Locate the cell with the specified text and output its (x, y) center coordinate. 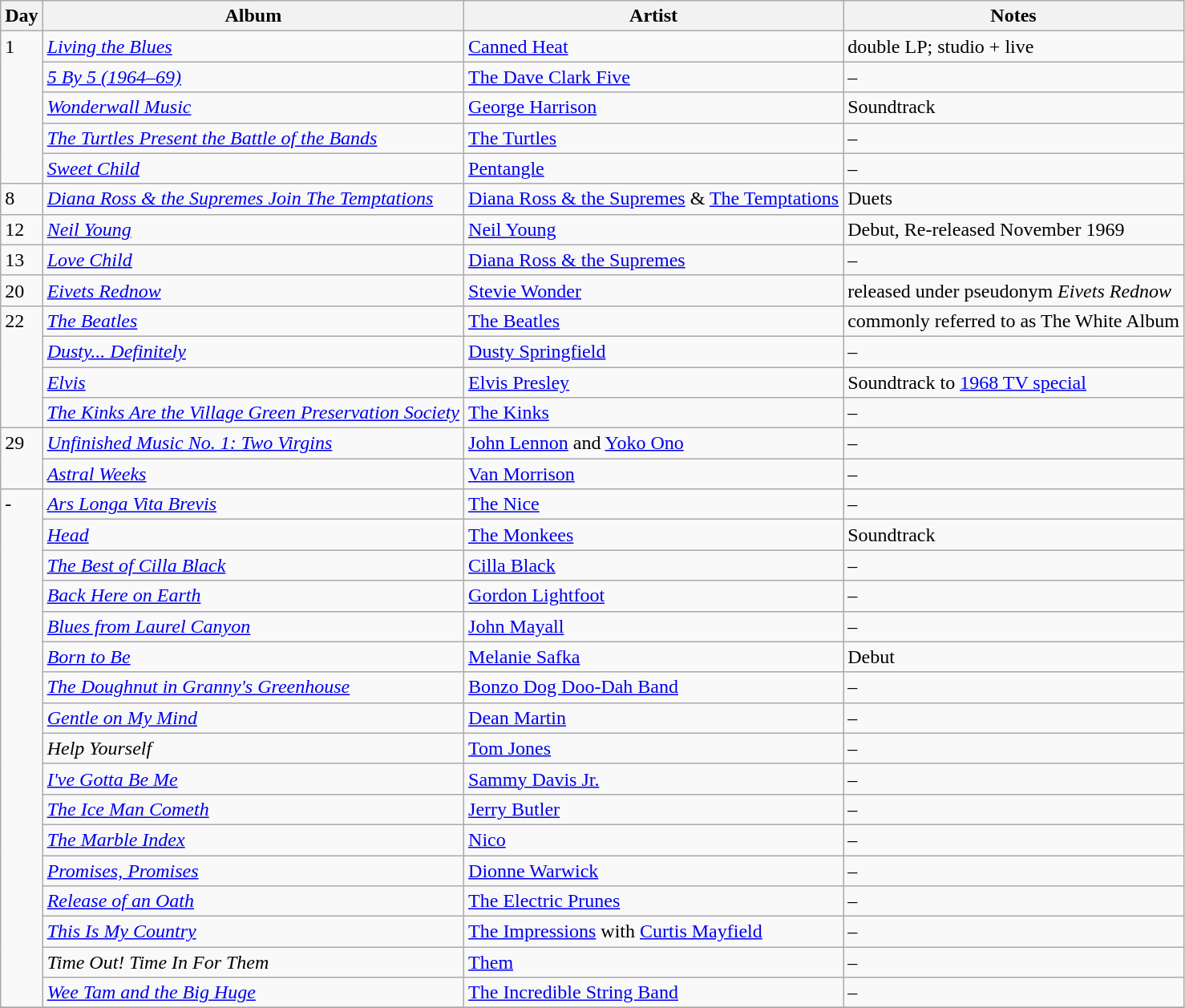
Back Here on Earth (253, 596)
22 (22, 366)
Dusty Springfield (654, 351)
Help Yourself (253, 748)
The Turtles Present the Battle of the Bands (253, 138)
John Mayall (654, 626)
Diana Ross & the Supremes Join The Temptations (253, 199)
Sweet Child (253, 168)
The Incredible String Band (654, 993)
Diana Ross & the Supremes & The Temptations (654, 199)
29 (22, 459)
12 (22, 229)
20 (22, 290)
Head (253, 535)
The Monkees (654, 535)
Wee Tam and the Big Huge (253, 993)
The Impressions with Curtis Mayfield (654, 932)
Dean Martin (654, 718)
The Best of Cilla Black (253, 565)
Album (253, 16)
Gordon Lightfoot (654, 596)
1 (22, 107)
John Lennon and Yoko Ono (654, 443)
8 (22, 199)
Time Out! Time In For Them (253, 962)
released under pseudonym Eivets Rednow (1013, 290)
Astral Weeks (253, 474)
Unfinished Music No. 1: Two Virgins (253, 443)
Melanie Safka (654, 657)
This Is My Country (253, 932)
Jerry Butler (654, 809)
Stevie Wonder (654, 290)
Duets (1013, 199)
Blues from Laurel Canyon (253, 626)
Pentangle (654, 168)
The Dave Clark Five (654, 77)
The Kinks (654, 413)
The Marble Index (253, 840)
5 By 5 (1964–69) (253, 77)
Soundtrack to 1968 TV special (1013, 383)
The Nice (654, 504)
The Electric Prunes (654, 901)
Canned Heat (654, 47)
Living the Blues (253, 47)
commonly referred to as The White Album (1013, 321)
Diana Ross & the Supremes (654, 260)
Bonzo Dog Doo-Dah Band (654, 687)
Notes (1013, 16)
Nico (654, 840)
The Ice Man Cometh (253, 809)
The Kinks Are the Village Green Preservation Society (253, 413)
Promises, Promises (253, 870)
George Harrison (654, 107)
Sammy Davis Jr. (654, 779)
Debut, Re-released November 1969 (1013, 229)
Them (654, 962)
Eivets Rednow (253, 290)
Love Child (253, 260)
Elvis Presley (654, 383)
The Turtles (654, 138)
Dionne Warwick (654, 870)
- (22, 749)
Cilla Black (654, 565)
Elvis (253, 383)
The Doughnut in Granny's Greenhouse (253, 687)
Tom Jones (654, 748)
Ars Longa Vita Brevis (253, 504)
double LP; studio + live (1013, 47)
Gentle on My Mind (253, 718)
Van Morrison (654, 474)
Day (22, 16)
Release of an Oath (253, 901)
I've Gotta Be Me (253, 779)
13 (22, 260)
Dusty... Definitely (253, 351)
Wonderwall Music (253, 107)
Artist (654, 16)
Debut (1013, 657)
Born to Be (253, 657)
